For the text-containing cell, return its midpoint in [x, y] coordinate format. 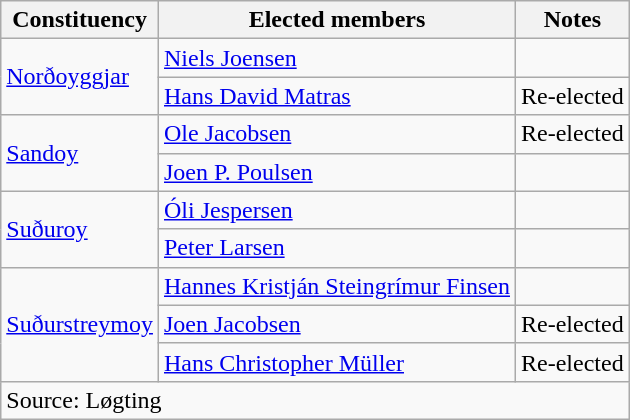
Hans Christopher Müller [336, 362]
Niels Joensen [336, 58]
Sandoy [80, 153]
Suðurstreymoy [80, 324]
Norðoyggjar [80, 77]
Peter Larsen [336, 248]
Source: Løgting [315, 400]
Óli Jespersen [336, 210]
Joen Jacobsen [336, 324]
Ole Jacobsen [336, 134]
Joen P. Poulsen [336, 172]
Hannes Kristján Steingrímur Finsen [336, 286]
Constituency [80, 20]
Elected members [336, 20]
Suðuroy [80, 229]
Notes [573, 20]
Hans David Matras [336, 96]
